Return the [x, y] coordinate for the center point of the cell that contains the specified text.  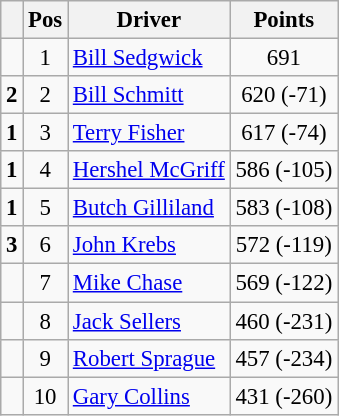
Driver [150, 20]
5 [46, 208]
572 (-119) [284, 245]
Mike Chase [150, 283]
7 [46, 283]
457 (-234) [284, 358]
Jack Sellers [150, 321]
617 (-74) [284, 133]
586 (-105) [284, 170]
431 (-260) [284, 396]
9 [46, 358]
Butch Gilliland [150, 208]
Hershel McGriff [150, 170]
Bill Schmitt [150, 95]
Points [284, 20]
Terry Fisher [150, 133]
583 (-108) [284, 208]
8 [46, 321]
Gary Collins [150, 396]
460 (-231) [284, 321]
620 (-71) [284, 95]
10 [46, 396]
691 [284, 58]
4 [46, 170]
569 (-122) [284, 283]
Robert Sprague [150, 358]
John Krebs [150, 245]
6 [46, 245]
Bill Sedgwick [150, 58]
Pos [46, 20]
